Provide the [X, Y] coordinate of the cell's center where the given text is located.  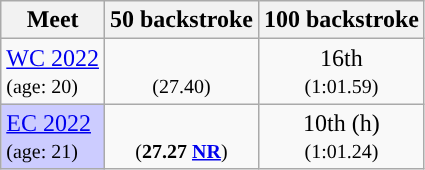
100 backstroke [341, 20]
(27.27 NR) [181, 136]
10th (h)(1:01.24) [341, 136]
Meet [53, 20]
16th(1:01.59) [341, 72]
EC 2022(age: 21) [53, 136]
(27.40) [181, 72]
50 backstroke [181, 20]
WC 2022(age: 20) [53, 72]
